Find where the given text appears and provide that cell's center as (X, Y) coordinate. 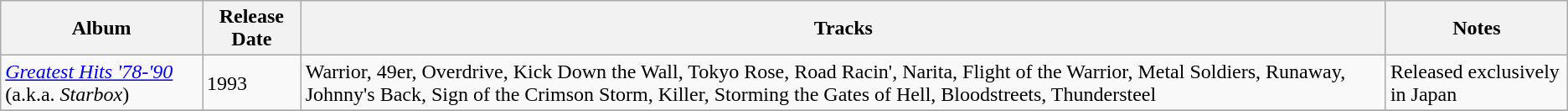
1993 (252, 82)
Greatest Hits '78-'90 (a.k.a. Starbox) (102, 82)
Album (102, 29)
Released exclusively in Japan (1476, 82)
Notes (1476, 29)
Release Date (252, 29)
Tracks (843, 29)
